Scan for the cell matching the given text and deliver its (x, y) coordinate at center. 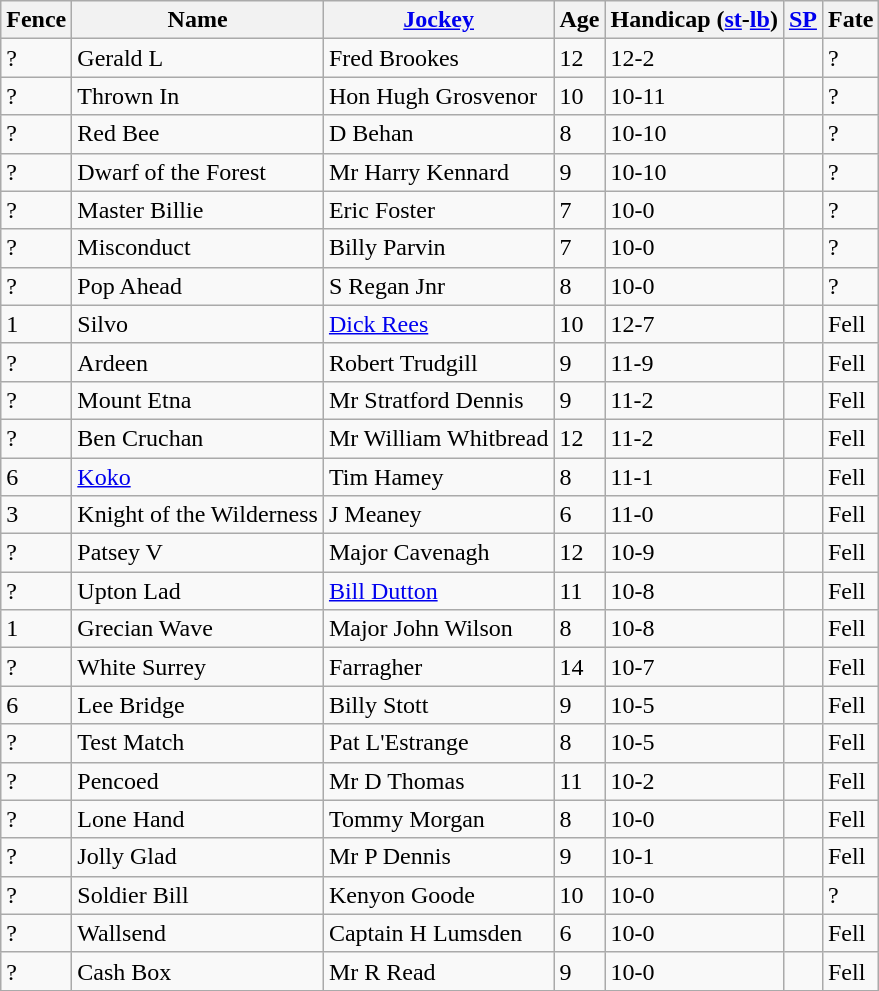
10-11 (694, 96)
J Meaney (438, 515)
Fate (850, 20)
Mr D Thomas (438, 781)
Billy Parvin (438, 248)
Farragher (438, 667)
Dick Rees (438, 324)
Grecian Wave (198, 629)
10-9 (694, 553)
Age (580, 20)
Thrown In (198, 96)
10-2 (694, 781)
Pencoed (198, 781)
Hon Hugh Grosvenor (438, 96)
3 (36, 515)
Bill Dutton (438, 591)
Captain H Lumsden (438, 933)
Soldier Bill (198, 895)
12-7 (694, 324)
Ben Cruchan (198, 438)
Upton Lad (198, 591)
Eric Foster (438, 210)
D Behan (438, 134)
Kenyon Goode (438, 895)
Cash Box (198, 971)
Major John Wilson (438, 629)
Wallsend (198, 933)
Mount Etna (198, 400)
Misconduct (198, 248)
Red Bee (198, 134)
Koko (198, 477)
Lee Bridge (198, 705)
Jolly Glad (198, 857)
12-2 (694, 58)
Test Match (198, 743)
14 (580, 667)
Pat L'Estrange (438, 743)
Mr P Dennis (438, 857)
Mr Stratford Dennis (438, 400)
Patsey V (198, 553)
Master Billie (198, 210)
Mr R Read (438, 971)
Major Cavenagh (438, 553)
Name (198, 20)
Tommy Morgan (438, 819)
Fence (36, 20)
Lone Hand (198, 819)
10-7 (694, 667)
Ardeen (198, 362)
SP (802, 20)
Dwarf of the Forest (198, 172)
Fred Brookes (438, 58)
Silvo (198, 324)
11-9 (694, 362)
Billy Stott (438, 705)
Mr Harry Kennard (438, 172)
Pop Ahead (198, 286)
Handicap (st-lb) (694, 20)
Mr William Whitbread (438, 438)
Knight of the Wilderness (198, 515)
Gerald L (198, 58)
Tim Hamey (438, 477)
S Regan Jnr (438, 286)
Jockey (438, 20)
White Surrey (198, 667)
11-1 (694, 477)
10-1 (694, 857)
11-0 (694, 515)
Robert Trudgill (438, 362)
